Capture the cell that displays the provided text and extract its (X, Y) central coordinate. 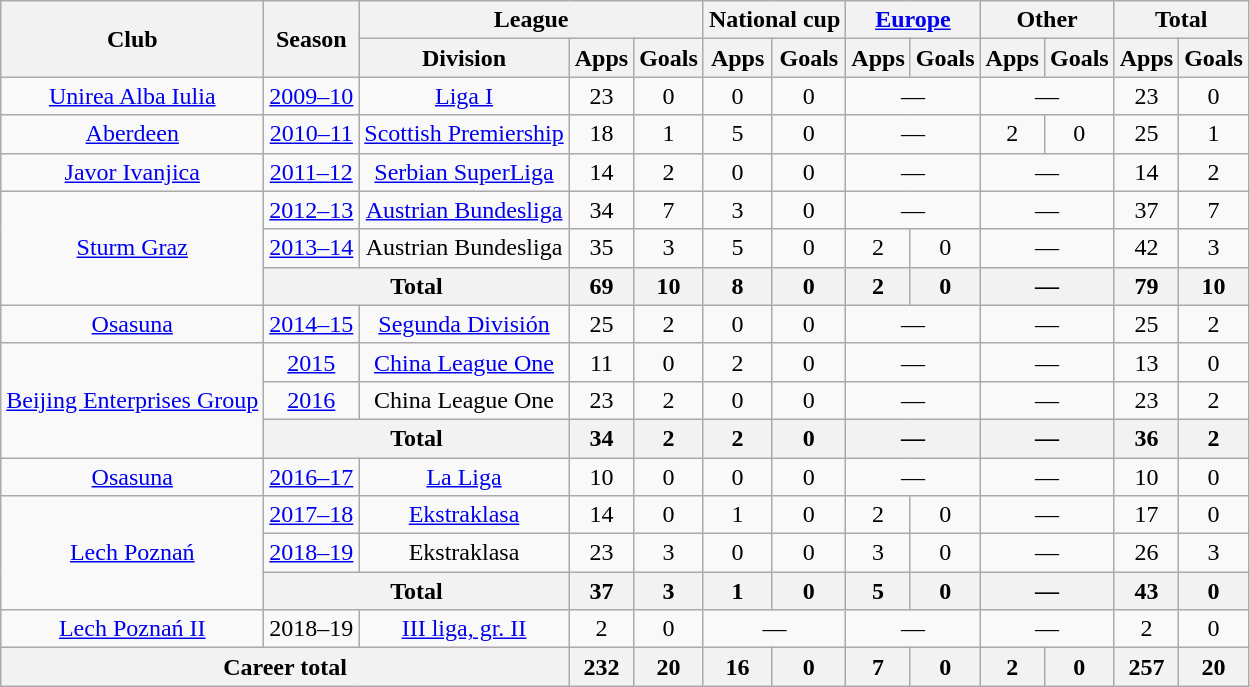
2016 (312, 400)
Segunda División (464, 324)
13 (1146, 362)
Serbian SuperLiga (464, 172)
Beijing Enterprises Group (132, 400)
2013–14 (312, 248)
35 (601, 248)
2016–17 (312, 477)
42 (1146, 248)
Other (1047, 20)
Club (132, 39)
232 (601, 667)
Scottish Premiership (464, 134)
8 (737, 286)
Sturm Graz (132, 248)
National cup (774, 20)
2014–15 (312, 324)
La Liga (464, 477)
Career total (285, 667)
2017–18 (312, 515)
Lech Poznań II (132, 629)
17 (1146, 515)
257 (1146, 667)
69 (601, 286)
Europe (913, 20)
Aberdeen (132, 134)
11 (601, 362)
2011–12 (312, 172)
Unirea Alba Iulia (132, 96)
26 (1146, 553)
2010–11 (312, 134)
Division (464, 58)
36 (1146, 438)
Liga I (464, 96)
Lech Poznań (132, 553)
III liga, gr. II (464, 629)
43 (1146, 591)
Javor Ivanjica (132, 172)
League (532, 20)
2009–10 (312, 96)
Season (312, 39)
2015 (312, 362)
16 (737, 667)
79 (1146, 286)
2012–13 (312, 210)
18 (601, 134)
